Search for the cell housing the specified text and yield its (X, Y) center coordinate. 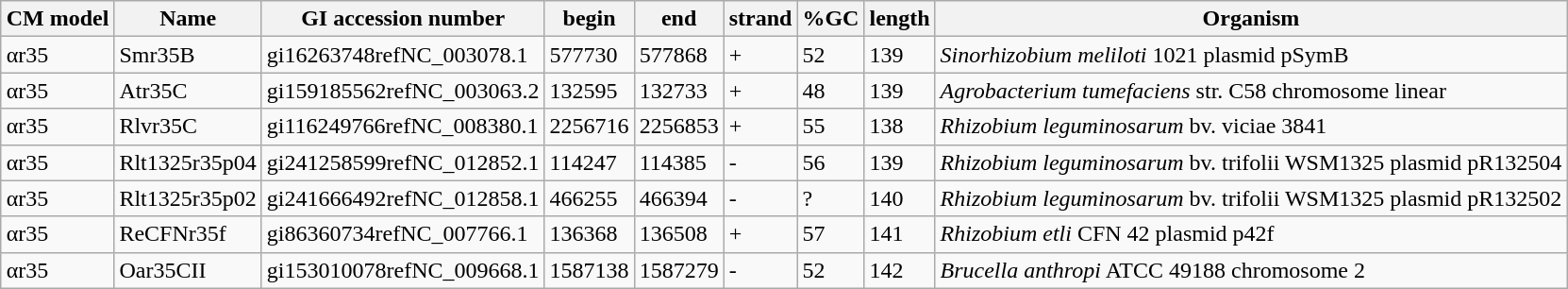
577730 (589, 55)
136508 (679, 234)
114385 (679, 162)
gi241258599refNC_012852.1 (403, 162)
132733 (679, 91)
114247 (589, 162)
141 (900, 234)
2256716 (589, 127)
ReCFNr35f (188, 234)
Rhizobium etli CFN 42 plasmid p42f (1251, 234)
Smr35B (188, 55)
57 (830, 234)
Agrobacterium tumefaciens str. C58 chromosome linear (1251, 91)
? (830, 198)
length (900, 19)
56 (830, 162)
gi86360734refNC_007766.1 (403, 234)
Name (188, 19)
466255 (589, 198)
138 (900, 127)
Rhizobium leguminosarum bv. viciae 3841 (1251, 127)
Sinorhizobium meliloti 1021 plasmid pSymB (1251, 55)
Rlt1325r35p04 (188, 162)
gi116249766refNC_008380.1 (403, 127)
gi153010078refNC_009668.1 (403, 270)
begin (589, 19)
466394 (679, 198)
1587279 (679, 270)
end (679, 19)
1587138 (589, 270)
%GC (830, 19)
136368 (589, 234)
140 (900, 198)
Brucella anthropi ATCC 49188 chromosome 2 (1251, 270)
Rlt1325r35p02 (188, 198)
gi241666492refNC_012858.1 (403, 198)
Rlvr35C (188, 127)
Organism (1251, 19)
577868 (679, 55)
Rhizobium leguminosarum bv. trifolii WSM1325 plasmid pR132504 (1251, 162)
GI accession number (403, 19)
Rhizobium leguminosarum bv. trifolii WSM1325 plasmid pR132502 (1251, 198)
2256853 (679, 127)
Atr35C (188, 91)
132595 (589, 91)
gi159185562refNC_003063.2 (403, 91)
strand (760, 19)
CM model (58, 19)
gi16263748refNC_003078.1 (403, 55)
48 (830, 91)
55 (830, 127)
Oar35CII (188, 270)
142 (900, 270)
